Scan for the cell matching the given text and deliver its (x, y) coordinate at center. 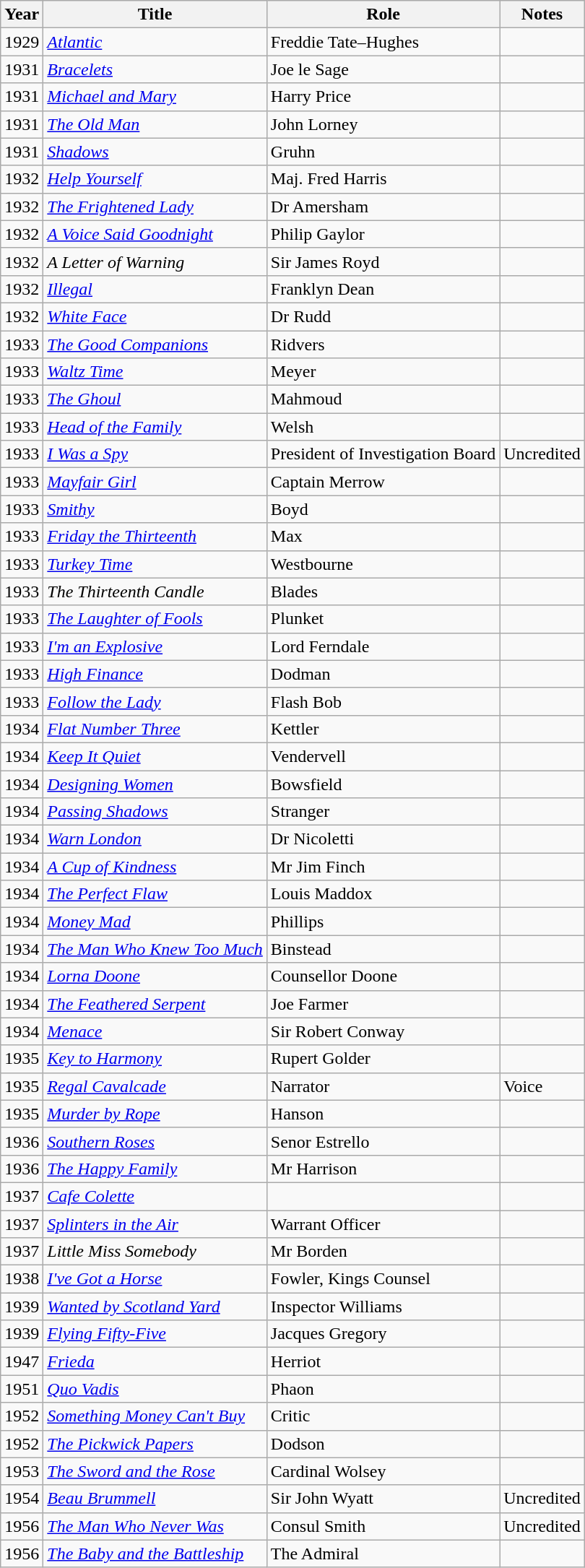
Keep It Quiet (155, 756)
Philip Gaylor (383, 234)
President of Investigation Board (383, 454)
The Thirteenth Candle (155, 592)
Maj. Fred Harris (383, 179)
Passing Shadows (155, 812)
Inspector Williams (383, 1307)
Warrant Officer (383, 1224)
Warn London (155, 839)
Westbourne (383, 564)
Key to Harmony (155, 1059)
Binstead (383, 949)
Dr Amersham (383, 207)
1953 (22, 1471)
Harry Price (383, 97)
1951 (22, 1389)
Frieda (155, 1361)
Head of the Family (155, 427)
Southern Roses (155, 1141)
Freddie Tate–Hughes (383, 42)
Dodson (383, 1444)
Role (383, 14)
The Ghoul (155, 399)
The Happy Family (155, 1169)
Dr Rudd (383, 316)
Shadows (155, 152)
The Good Companions (155, 345)
Lord Ferndale (383, 646)
Dr Nicoletti (383, 839)
Franklyn Dean (383, 289)
Mahmoud (383, 399)
Beau Brummell (155, 1499)
The Laughter of Fools (155, 619)
Vendervell (383, 756)
Friday the Thirteenth (155, 537)
Little Miss Somebody (155, 1252)
Phaon (383, 1389)
Plunket (383, 619)
Bowsfield (383, 784)
Phillips (383, 922)
The Sword and the Rose (155, 1471)
Joe Farmer (383, 1004)
Sir John Wyatt (383, 1499)
Narrator (383, 1086)
The Admiral (383, 1554)
White Face (155, 316)
Murder by Rope (155, 1114)
Mr Borden (383, 1252)
Smithy (155, 509)
Turkey Time (155, 564)
Help Yourself (155, 179)
Menace (155, 1031)
Herriot (383, 1361)
John Lorney (383, 124)
Title (155, 14)
Atlantic (155, 42)
High Finance (155, 674)
The Man Who Never Was (155, 1526)
Stranger (383, 812)
Waltz Time (155, 372)
Sir Robert Conway (383, 1031)
Voice (542, 1086)
The Perfect Flaw (155, 894)
Flat Number Three (155, 729)
Money Mad (155, 922)
Ridvers (383, 345)
Designing Women (155, 784)
Gruhn (383, 152)
Boyd (383, 509)
Bracelets (155, 69)
Counsellor Doone (383, 976)
Senor Estrello (383, 1141)
1929 (22, 42)
I Was a Spy (155, 454)
Blades (383, 592)
Joe le Sage (383, 69)
I'm an Explosive (155, 646)
I've Got a Horse (155, 1279)
The Baby and the Battleship (155, 1554)
Quo Vadis (155, 1389)
Michael and Mary (155, 97)
Critic (383, 1416)
Wanted by Scotland Yard (155, 1307)
Flying Fifty-Five (155, 1334)
Louis Maddox (383, 894)
The Man Who Knew Too Much (155, 949)
The Pickwick Papers (155, 1444)
Kettler (383, 729)
Splinters in the Air (155, 1224)
Follow the Lady (155, 701)
Max (383, 537)
Hanson (383, 1114)
Lorna Doone (155, 976)
The Old Man (155, 124)
Welsh (383, 427)
Consul Smith (383, 1526)
1954 (22, 1499)
The Feathered Serpent (155, 1004)
Cafe Colette (155, 1196)
Meyer (383, 372)
A Letter of Warning (155, 261)
Jacques Gregory (383, 1334)
1947 (22, 1361)
Mayfair Girl (155, 482)
Dodman (383, 674)
A Voice Said Goodnight (155, 234)
Regal Cavalcade (155, 1086)
Illegal (155, 289)
Flash Bob (383, 701)
Cardinal Wolsey (383, 1471)
Captain Merrow (383, 482)
Mr Harrison (383, 1169)
Fowler, Kings Counsel (383, 1279)
Mr Jim Finch (383, 867)
Something Money Can't Buy (155, 1416)
Sir James Royd (383, 261)
Rupert Golder (383, 1059)
Year (22, 14)
Notes (542, 14)
The Frightened Lady (155, 207)
1938 (22, 1279)
A Cup of Kindness (155, 867)
